Detect which cell encompasses the target text, then output its (x, y) center coordinate. 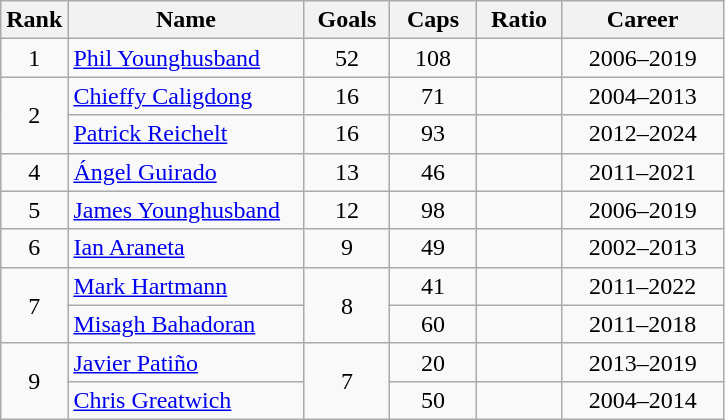
Mark Hartmann (186, 286)
98 (433, 210)
2011–2021 (642, 172)
52 (347, 58)
Patrick Reichelt (186, 134)
2002–2013 (642, 248)
Ratio (519, 20)
Javier Patiño (186, 362)
8 (347, 305)
Caps (433, 20)
2012–2024 (642, 134)
1 (34, 58)
Chris Greatwich (186, 400)
2013–2019 (642, 362)
5 (34, 210)
2004–2013 (642, 96)
108 (433, 58)
2004–2014 (642, 400)
50 (433, 400)
60 (433, 324)
4 (34, 172)
2011–2022 (642, 286)
Misagh Bahadoran (186, 324)
49 (433, 248)
12 (347, 210)
2 (34, 115)
Ian Araneta (186, 248)
Chieffy Caligdong (186, 96)
13 (347, 172)
93 (433, 134)
Ángel Guirado (186, 172)
46 (433, 172)
James Younghusband (186, 210)
Rank (34, 20)
20 (433, 362)
2011–2018 (642, 324)
Phil Younghusband (186, 58)
Name (186, 20)
6 (34, 248)
71 (433, 96)
41 (433, 286)
Career (642, 20)
Goals (347, 20)
